Determine the [x, y] coordinate at the center of the cell enclosing the given text.  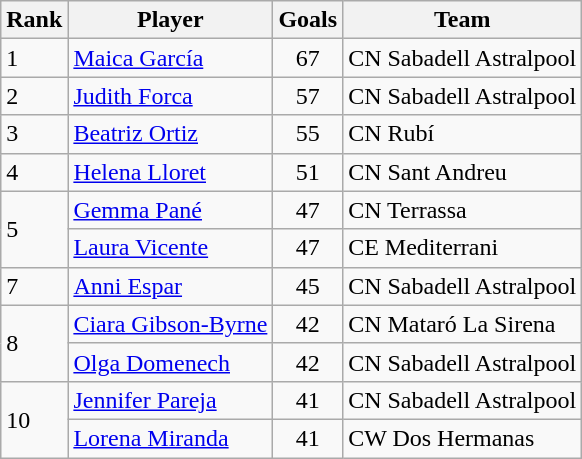
Rank [34, 20]
Ciara Gibson-Byrne [170, 324]
5 [34, 229]
7 [34, 286]
Maica García [170, 58]
Team [462, 20]
Anni Espar [170, 286]
4 [34, 172]
67 [308, 58]
1 [34, 58]
CE Mediterrani [462, 248]
Lorena Miranda [170, 438]
CN Mataró La Sirena [462, 324]
8 [34, 343]
Goals [308, 20]
2 [34, 96]
57 [308, 96]
Jennifer Pareja [170, 400]
CN Sant Andreu [462, 172]
Gemma Pané [170, 210]
3 [34, 134]
Beatriz Ortiz [170, 134]
55 [308, 134]
CN Rubí [462, 134]
Laura Vicente [170, 248]
CW Dos Hermanas [462, 438]
Helena Lloret [170, 172]
Olga Domenech [170, 362]
10 [34, 419]
45 [308, 286]
Player [170, 20]
51 [308, 172]
Judith Forca [170, 96]
CN Terrassa [462, 210]
